From the cell containing the given text, extract its center point as [x, y] coordinate. 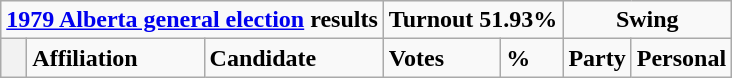
Party [597, 58]
1979 Alberta general election results [192, 20]
Votes [442, 58]
Candidate [294, 58]
Turnout 51.93% [473, 20]
Swing [648, 20]
Personal [681, 58]
Affiliation [116, 58]
% [532, 58]
